Search for the cell housing the specified text and yield its [X, Y] center coordinate. 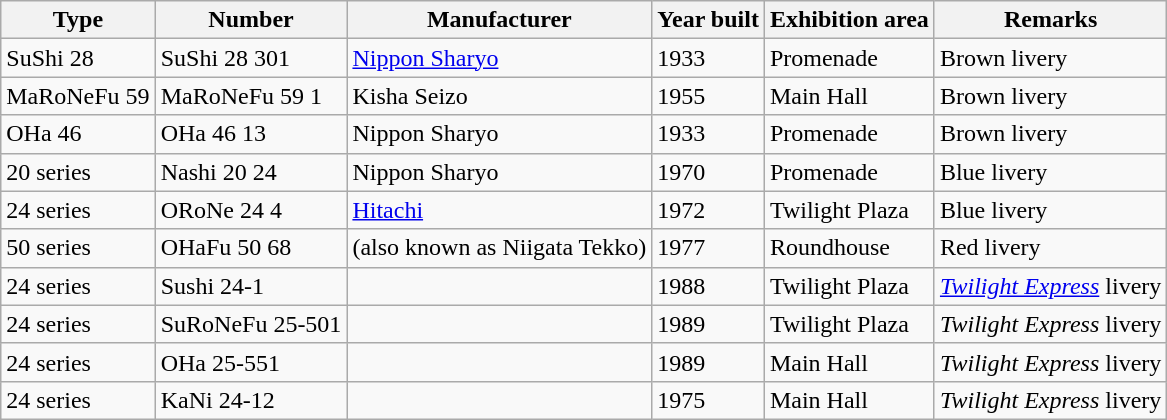
Kisha Seizo [500, 96]
1972 [708, 210]
Remarks [1050, 20]
1988 [708, 286]
MaRoNeFu 59 1 [251, 96]
SuRoNeFu 25-501 [251, 324]
Exhibition area [849, 20]
1955 [708, 96]
Type [78, 20]
MaRoNeFu 59 [78, 96]
50 series [78, 248]
Red livery [1050, 248]
20 series [78, 172]
OHa 46 13 [251, 134]
Year built [708, 20]
1970 [708, 172]
Roundhouse [849, 248]
Hitachi [500, 210]
KaNi 24-12 [251, 400]
OHaFu 50 68 [251, 248]
Nashi 20 24 [251, 172]
SuShi 28 [78, 58]
ORoNe 24 4 [251, 210]
1975 [708, 400]
Number [251, 20]
Manufacturer [500, 20]
SuShi 28 301 [251, 58]
(also known as Niigata Tekko) [500, 248]
OHa 46 [78, 134]
OHa 25-551 [251, 362]
Sushi 24-1 [251, 286]
1977 [708, 248]
